Search for the cell housing the specified text and yield its (x, y) center coordinate. 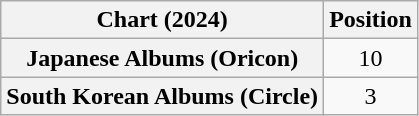
Position (371, 20)
10 (371, 58)
3 (371, 96)
South Korean Albums (Circle) (162, 96)
Japanese Albums (Oricon) (162, 58)
Chart (2024) (162, 20)
